Identify which cell holds the provided text, then report its [x, y] central coordinate. 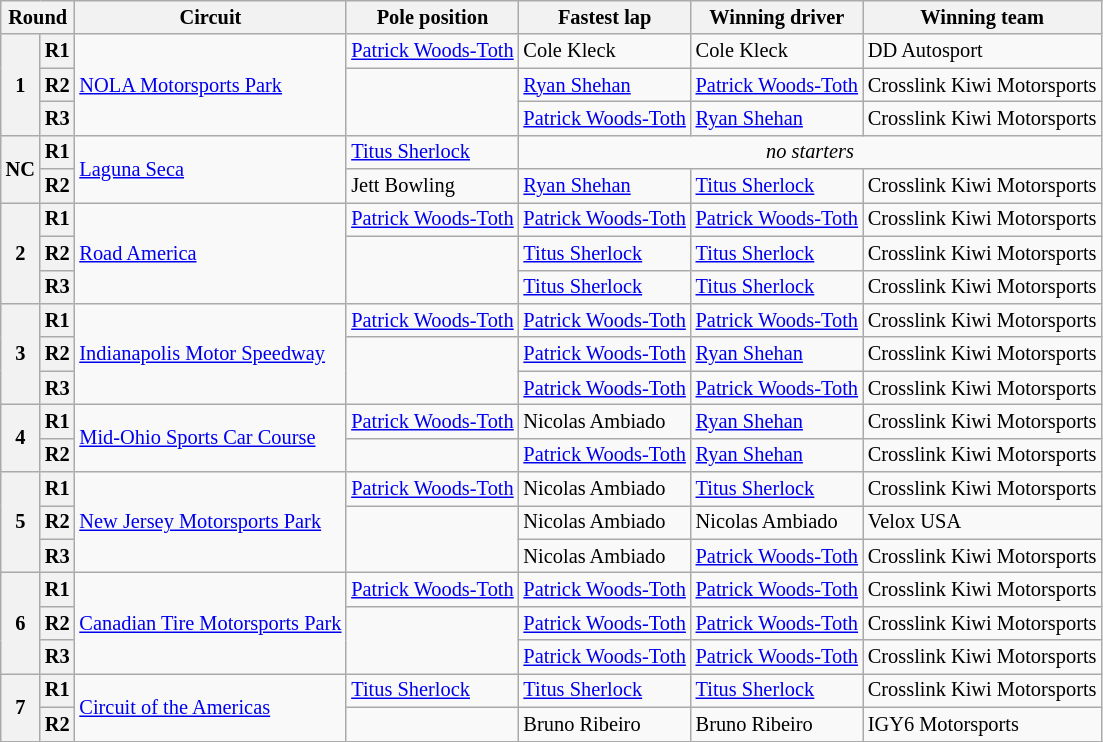
1 [20, 84]
4 [20, 438]
Fastest lap [605, 17]
IGY6 Motorsports [982, 724]
Round [38, 17]
NOLA Motorsports Park [210, 84]
Circuit [210, 17]
NC [20, 168]
3 [20, 354]
2 [20, 252]
New Jersey Motorsports Park [210, 522]
Velox USA [982, 522]
Circuit of the Americas [210, 706]
6 [20, 622]
5 [20, 522]
Winning driver [777, 17]
7 [20, 706]
Winning team [982, 17]
Laguna Seca [210, 168]
Jett Bowling [432, 186]
Road America [210, 252]
Mid-Ohio Sports Car Course [210, 438]
no starters [810, 152]
Canadian Tire Motorsports Park [210, 622]
DD Autosport [982, 51]
Indianapolis Motor Speedway [210, 354]
Pole position [432, 17]
